For the text-containing cell, return its midpoint in (X, Y) coordinate format. 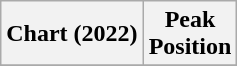
PeakPosition (190, 34)
Chart (2022) (72, 34)
